Find where the given text appears and provide that cell's center as (X, Y) coordinate. 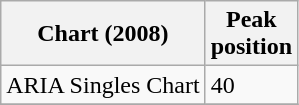
Peakposition (251, 34)
40 (251, 85)
ARIA Singles Chart (103, 85)
Chart (2008) (103, 34)
